Locate the cell with the specified text and output its (X, Y) center coordinate. 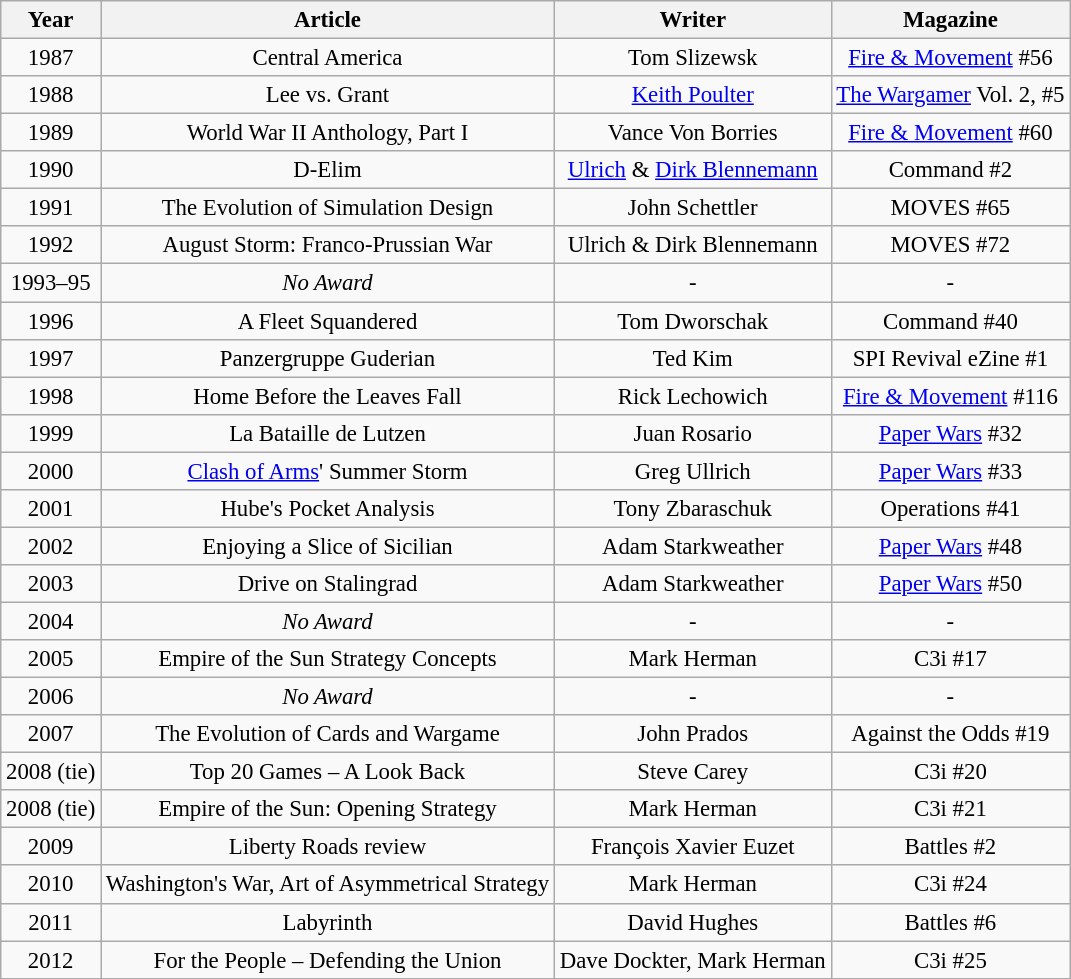
Command #40 (950, 321)
Fire & Movement #116 (950, 396)
La Bataille de Lutzen (328, 433)
Rick Lechowich (692, 396)
2009 (51, 847)
Empire of the Sun: Opening Strategy (328, 809)
World War II Anthology, Part I (328, 133)
2006 (51, 697)
1998 (51, 396)
Steve Carey (692, 772)
1992 (51, 245)
The Evolution of Simulation Design (328, 208)
C3i #20 (950, 772)
1993–95 (51, 283)
François Xavier Euzet (692, 847)
Greg Ullrich (692, 471)
The Evolution of Cards and Wargame (328, 734)
2001 (51, 509)
Clash of Arms' Summer Storm (328, 471)
1990 (51, 170)
2003 (51, 584)
Labyrinth (328, 922)
C3i #17 (950, 659)
Drive on Stalingrad (328, 584)
Fire & Movement #60 (950, 133)
1996 (51, 321)
Tom Slizewsk (692, 58)
2011 (51, 922)
Keith Poulter (692, 95)
Paper Wars #50 (950, 584)
1997 (51, 358)
Empire of the Sun Strategy Concepts (328, 659)
1988 (51, 95)
Hube's Pocket Analysis (328, 509)
Paper Wars #33 (950, 471)
Fire & Movement #56 (950, 58)
Tom Dworschak (692, 321)
Liberty Roads review (328, 847)
C3i #24 (950, 885)
1987 (51, 58)
1999 (51, 433)
2007 (51, 734)
David Hughes (692, 922)
Article (328, 20)
Home Before the Leaves Fall (328, 396)
1991 (51, 208)
SPI Revival eZine #1 (950, 358)
John Prados (692, 734)
Lee vs. Grant (328, 95)
Operations #41 (950, 509)
Juan Rosario (692, 433)
John Schettler (692, 208)
2005 (51, 659)
Year (51, 20)
C3i #25 (950, 960)
For the People – Defending the Union (328, 960)
Dave Dockter, Mark Herman (692, 960)
Top 20 Games – A Look Back (328, 772)
2002 (51, 546)
Command #2 (950, 170)
The Wargamer Vol. 2, #5 (950, 95)
Against the Odds #19 (950, 734)
Tony Zbaraschuk (692, 509)
Battles #2 (950, 847)
1989 (51, 133)
Panzergruppe Guderian (328, 358)
2000 (51, 471)
Ted Kim (692, 358)
MOVES #72 (950, 245)
MOVES #65 (950, 208)
2004 (51, 621)
August Storm: Franco-Prussian War (328, 245)
Battles #6 (950, 922)
Washington's War, Art of Asymmetrical Strategy (328, 885)
Paper Wars #32 (950, 433)
Vance Von Borries (692, 133)
Writer (692, 20)
A Fleet Squandered (328, 321)
Enjoying a Slice of Sicilian (328, 546)
2012 (51, 960)
Paper Wars #48 (950, 546)
Magazine (950, 20)
2010 (51, 885)
D-Elim (328, 170)
C3i #21 (950, 809)
Central America (328, 58)
